Return [X, Y] of the center of cell containing provided text 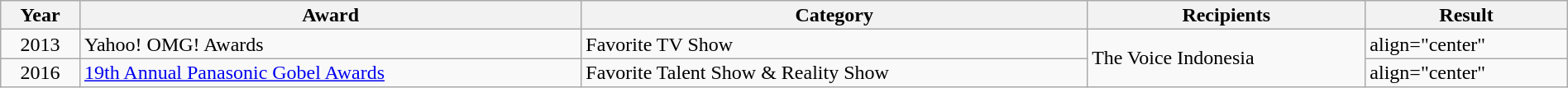
Favorite Talent Show & Reality Show [834, 72]
Category [834, 15]
Recipients [1226, 15]
Award [330, 15]
Result [1466, 15]
Yahoo! OMG! Awards [330, 44]
2016 [41, 72]
19th Annual Panasonic Gobel Awards [330, 72]
Year [41, 15]
2013 [41, 44]
The Voice Indonesia [1226, 58]
Favorite TV Show [834, 44]
